Provide the (X, Y) coordinate of the cell's center where the given text is located.  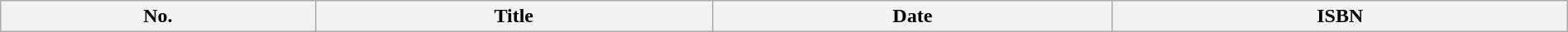
No. (158, 16)
Date (912, 16)
ISBN (1340, 16)
Title (514, 16)
